Identify which cell holds the provided text, then report its (X, Y) central coordinate. 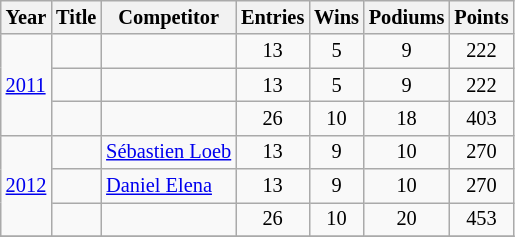
453 (481, 219)
20 (407, 219)
18 (407, 118)
Wins (336, 17)
403 (481, 118)
Sébastien Loeb (168, 152)
Entries (272, 17)
Daniel Elena (168, 186)
Year (26, 17)
Podiums (407, 17)
2011 (26, 84)
Competitor (168, 17)
2012 (26, 186)
Points (481, 17)
Title (76, 17)
